Detect which cell encompasses the target text, then output its [X, Y] center coordinate. 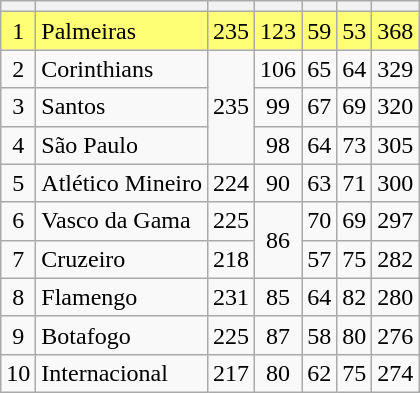
98 [278, 145]
106 [278, 69]
1 [18, 31]
Flamengo [122, 297]
231 [232, 297]
Corinthians [122, 69]
274 [396, 373]
58 [320, 335]
Internacional [122, 373]
Botafogo [122, 335]
5 [18, 183]
65 [320, 69]
9 [18, 335]
86 [278, 240]
282 [396, 259]
73 [354, 145]
320 [396, 107]
123 [278, 31]
70 [320, 221]
218 [232, 259]
368 [396, 31]
4 [18, 145]
82 [354, 297]
57 [320, 259]
67 [320, 107]
62 [320, 373]
87 [278, 335]
7 [18, 259]
63 [320, 183]
Cruzeiro [122, 259]
217 [232, 373]
São Paulo [122, 145]
71 [354, 183]
6 [18, 221]
Vasco da Gama [122, 221]
Atlético Mineiro [122, 183]
305 [396, 145]
99 [278, 107]
2 [18, 69]
276 [396, 335]
90 [278, 183]
10 [18, 373]
53 [354, 31]
297 [396, 221]
3 [18, 107]
280 [396, 297]
Santos [122, 107]
300 [396, 183]
Palmeiras [122, 31]
59 [320, 31]
8 [18, 297]
329 [396, 69]
224 [232, 183]
85 [278, 297]
